Capture the cell that displays the provided text and extract its [X, Y] central coordinate. 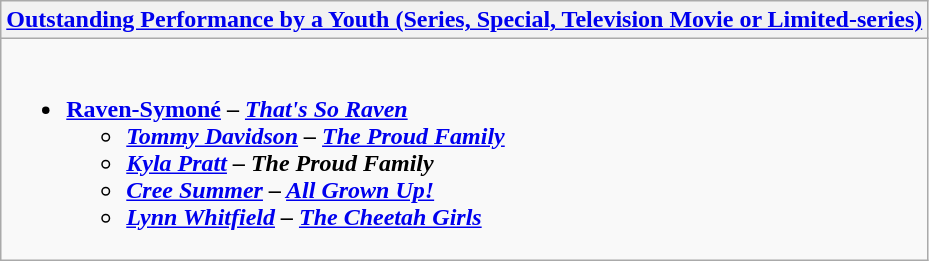
Outstanding Performance by a Youth (Series, Special, Television Movie or Limited-series) [464, 20]
